Locate the cell with the specified text and output its (x, y) center coordinate. 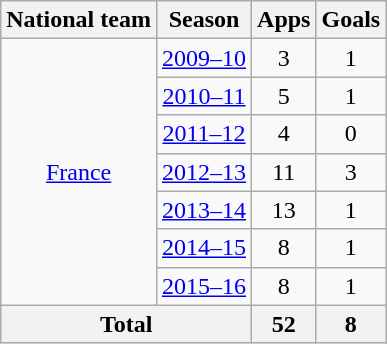
Goals (351, 20)
2011–12 (204, 134)
France (79, 172)
Apps (284, 20)
2010–11 (204, 96)
2015–16 (204, 286)
0 (351, 134)
National team (79, 20)
5 (284, 96)
2014–15 (204, 248)
Season (204, 20)
2009–10 (204, 58)
2012–13 (204, 172)
Total (126, 324)
4 (284, 134)
52 (284, 324)
2013–14 (204, 210)
11 (284, 172)
13 (284, 210)
